Return [X, Y] of the center of cell containing provided text 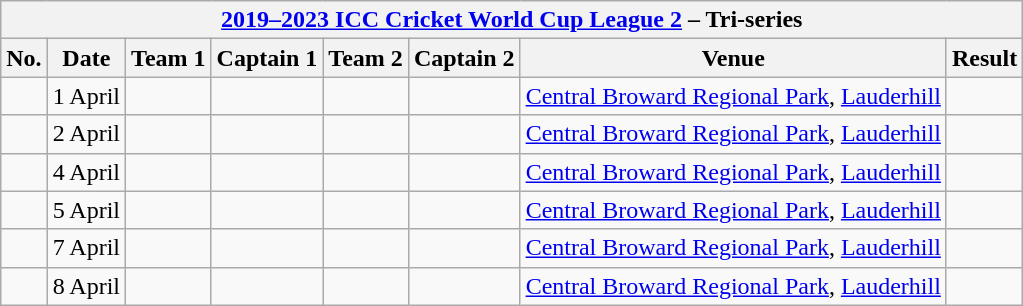
1 April [86, 96]
7 April [86, 248]
Team 1 [169, 58]
No. [24, 58]
Date [86, 58]
4 April [86, 172]
Team 2 [366, 58]
Captain 2 [464, 58]
Result [984, 58]
2 April [86, 134]
5 April [86, 210]
8 April [86, 286]
Venue [733, 58]
2019–2023 ICC Cricket World Cup League 2 – Tri-series [512, 20]
Captain 1 [267, 58]
